Output the [x, y] coordinate of the center of the cell containing the given text.  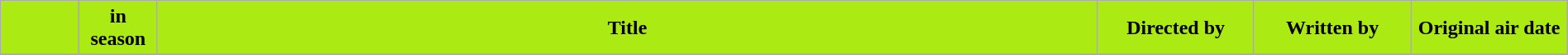
Original air date [1489, 28]
Directed by [1176, 28]
in season [117, 28]
Title [627, 28]
Written by [1331, 28]
